Search for the cell housing the specified text and yield its [x, y] center coordinate. 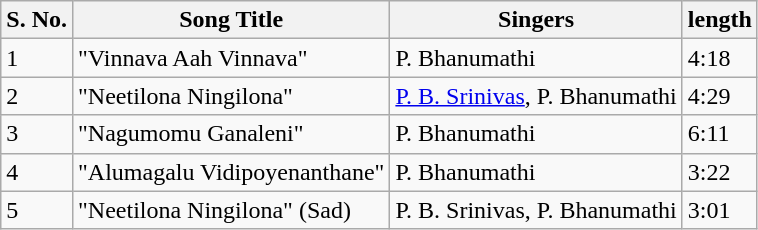
3 [37, 134]
4:18 [720, 58]
3:01 [720, 210]
"Nagumomu Ganaleni" [230, 134]
Song Title [230, 20]
"Neetilona Ningilona" (Sad) [230, 210]
4 [37, 172]
S. No. [37, 20]
1 [37, 58]
6:11 [720, 134]
length [720, 20]
"Vinnava Aah Vinnava" [230, 58]
2 [37, 96]
Singers [536, 20]
"Neetilona Ningilona" [230, 96]
4:29 [720, 96]
5 [37, 210]
"Alumagalu Vidipoyenanthane" [230, 172]
3:22 [720, 172]
